Search for the cell housing the specified text and yield its (x, y) center coordinate. 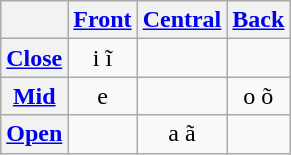
Open (34, 134)
i ĩ (102, 58)
Back (258, 20)
a ã (182, 134)
Central (182, 20)
Close (34, 58)
Front (102, 20)
e (102, 96)
o õ (258, 96)
Mid (34, 96)
